Pinpoint the cell where the given text exists, returning its [x, y] midpoint coordinate. 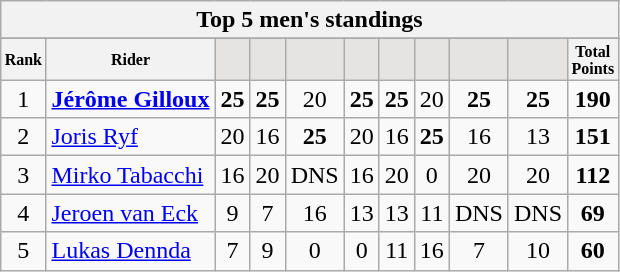
Jeroen van Eck [130, 213]
Rider [130, 60]
69 [594, 213]
151 [594, 137]
4 [24, 213]
Lukas Dennda [130, 251]
112 [594, 175]
3 [24, 175]
2 [24, 137]
Mirko Tabacchi [130, 175]
Jérôme Gilloux [130, 99]
Joris Ryf [130, 137]
5 [24, 251]
Rank [24, 60]
10 [538, 251]
Top 5 men's standings [310, 20]
TotalPoints [594, 60]
190 [594, 99]
60 [594, 251]
1 [24, 99]
